Find where the given text appears and provide that cell's center as [x, y] coordinate. 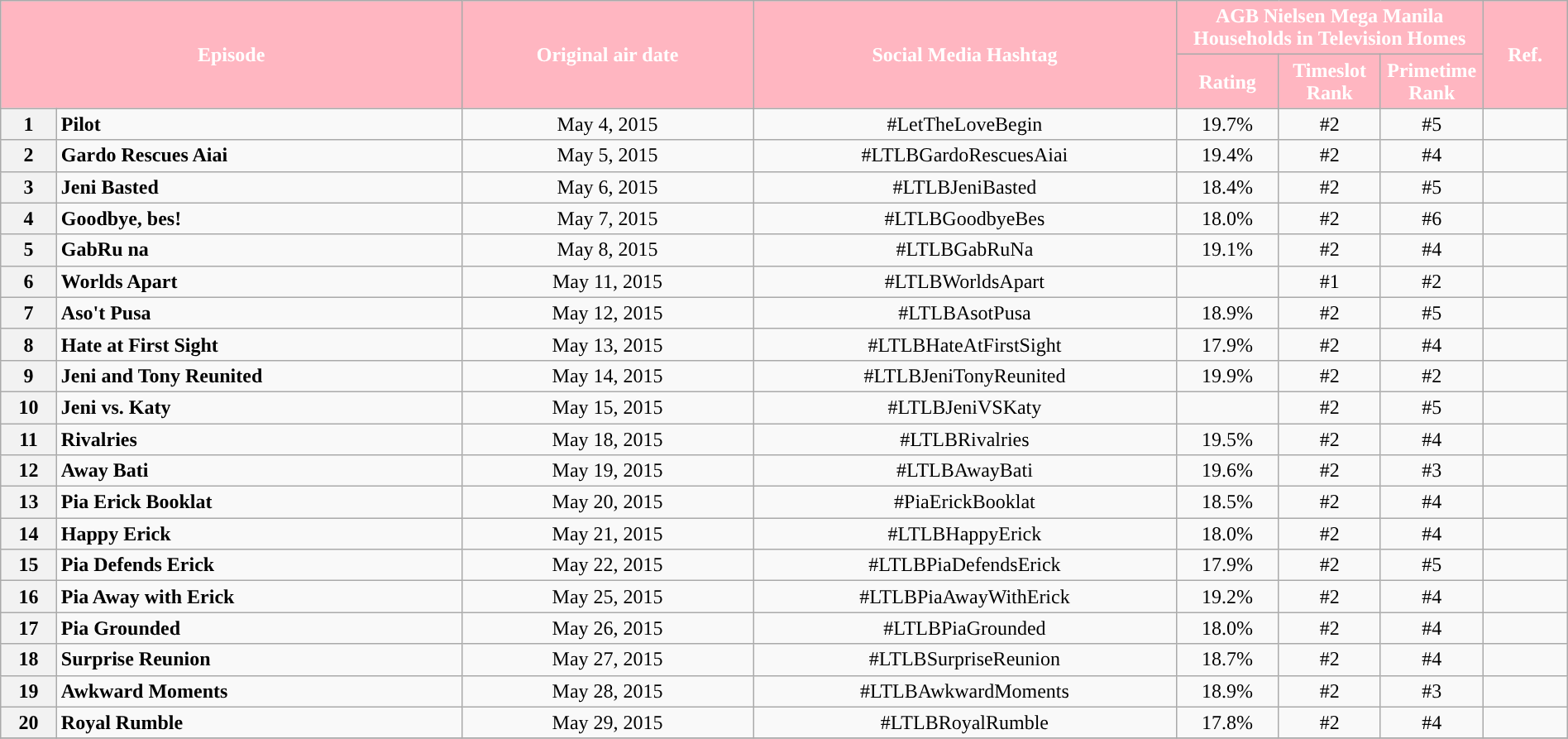
#LTLBJeniVSKaty [964, 407]
May 26, 2015 [608, 628]
19.2% [1227, 597]
17 [29, 628]
#LTLBAsotPusa [964, 313]
17.8% [1227, 722]
14 [29, 534]
Pia Defends Erick [259, 565]
#LTLBHateAtFirstSight [964, 344]
#LTLBJeniBasted [964, 187]
#LTLBWorldsApart [964, 281]
May 22, 2015 [608, 565]
Rivalries [259, 439]
Gardo Rescues Aiai [259, 156]
Worlds Apart [259, 281]
5 [29, 250]
Timeslot Rank [1330, 81]
19.5% [1227, 439]
3 [29, 187]
May 27, 2015 [608, 660]
#LTLBHappyErick [964, 534]
Social Media Hashtag [964, 55]
Happy Erick [259, 534]
Original air date [608, 55]
May 8, 2015 [608, 250]
#6 [1432, 218]
#LTLBPiaAwayWithErick [964, 597]
19.9% [1227, 376]
19.7% [1227, 124]
Away Bati [259, 471]
May 15, 2015 [608, 407]
May 19, 2015 [608, 471]
May 21, 2015 [608, 534]
9 [29, 376]
Surprise Reunion [259, 660]
May 29, 2015 [608, 722]
1 [29, 124]
18.7% [1227, 660]
12 [29, 471]
6 [29, 281]
#LTLBRoyalRumble [964, 722]
May 5, 2015 [608, 156]
Jeni vs. Katy [259, 407]
#PiaErickBooklat [964, 502]
#LTLBGardoRescuesAiai [964, 156]
18.5% [1227, 502]
May 14, 2015 [608, 376]
Rating [1227, 81]
#LTLBPiaGrounded [964, 628]
Pilot [259, 124]
May 6, 2015 [608, 187]
Primetime Rank [1432, 81]
Ref. [1525, 55]
May 13, 2015 [608, 344]
18 [29, 660]
Pia Away with Erick [259, 597]
19 [29, 691]
#LTLBRivalries [964, 439]
7 [29, 313]
18.4% [1227, 187]
Jeni Basted [259, 187]
Goodbye, bes! [259, 218]
#LTLBPiaDefendsErick [964, 565]
#LTLBJeniTonyReunited [964, 376]
19.1% [1227, 250]
Royal Rumble [259, 722]
GabRu na [259, 250]
15 [29, 565]
4 [29, 218]
May 28, 2015 [608, 691]
10 [29, 407]
May 25, 2015 [608, 597]
May 18, 2015 [608, 439]
May 20, 2015 [608, 502]
16 [29, 597]
#LTLBSurpriseReunion [964, 660]
#LTLBGoodbyeBes [964, 218]
May 11, 2015 [608, 281]
11 [29, 439]
Jeni and Tony Reunited [259, 376]
Awkward Moments [259, 691]
#LTLBAwayBati [964, 471]
#1 [1330, 281]
#LTLBGabRuNa [964, 250]
20 [29, 722]
Episode [232, 55]
2 [29, 156]
May 7, 2015 [608, 218]
AGB Nielsen Mega Manila Households in Television Homes [1330, 28]
Aso't Pusa [259, 313]
8 [29, 344]
19.6% [1227, 471]
19.4% [1227, 156]
13 [29, 502]
May 4, 2015 [608, 124]
Hate at First Sight [259, 344]
#LTLBAwkwardMoments [964, 691]
Pia Grounded [259, 628]
Pia Erick Booklat [259, 502]
#LetTheLoveBegin [964, 124]
May 12, 2015 [608, 313]
